Provide the (x, y) coordinate of the cell's center where the given text is located.  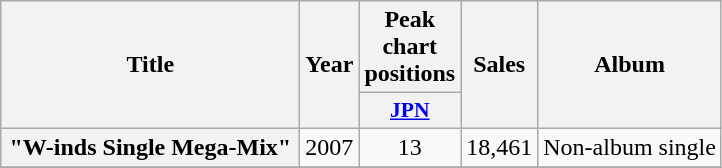
"W-inds Single Mega-Mix" (150, 147)
Sales (500, 65)
JPN (410, 111)
Album (630, 65)
Peak chart positions (410, 47)
2007 (330, 147)
Non-album single (630, 147)
Title (150, 65)
13 (410, 147)
Year (330, 65)
18,461 (500, 147)
